Find where the given text appears and provide that cell's center as (X, Y) coordinate. 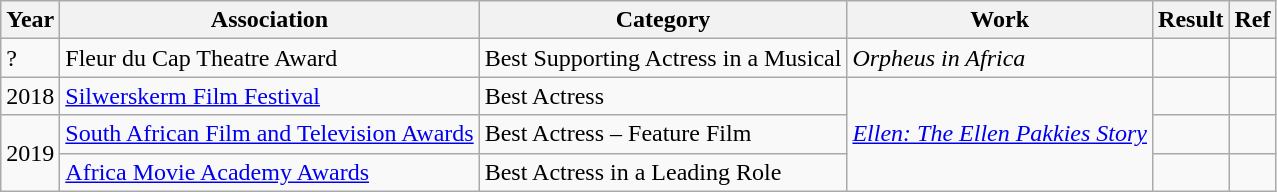
Result (1191, 20)
Silwerskerm Film Festival (270, 96)
Association (270, 20)
Best Actress in a Leading Role (663, 172)
Category (663, 20)
Ref (1252, 20)
South African Film and Television Awards (270, 134)
Best Actress – Feature Film (663, 134)
Best Supporting Actress in a Musical (663, 58)
Work (1000, 20)
Orpheus in Africa (1000, 58)
Best Actress (663, 96)
Year (30, 20)
Africa Movie Academy Awards (270, 172)
Fleur du Cap Theatre Award (270, 58)
? (30, 58)
2019 (30, 153)
Ellen: The Ellen Pakkies Story (1000, 134)
2018 (30, 96)
